Determine the [x, y] coordinate at the center of the cell enclosing the given text.  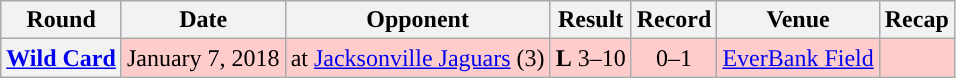
Recap [916, 20]
at Jacksonville Jaguars (3) [418, 58]
Round [62, 20]
L 3–10 [590, 58]
Wild Card [62, 58]
January 7, 2018 [203, 58]
0–1 [674, 58]
Venue [798, 20]
Date [203, 20]
Result [590, 20]
Opponent [418, 20]
Record [674, 20]
EverBank Field [798, 58]
